Find where the given text appears and provide that cell's center as (X, Y) coordinate. 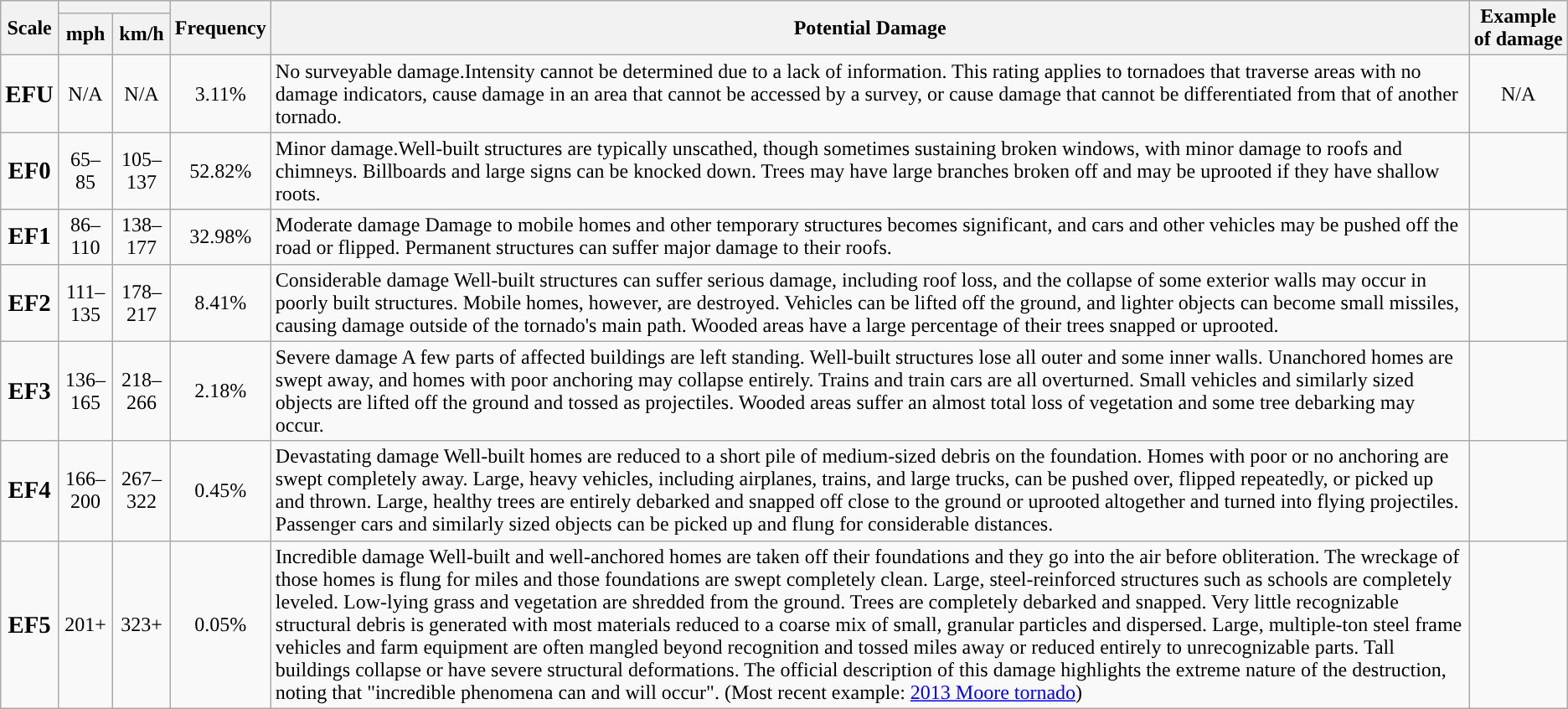
201+ (85, 624)
32.98% (220, 236)
52.82% (220, 171)
8.41% (220, 303)
Scale (30, 28)
0.45% (220, 491)
mph (85, 34)
218–266 (142, 391)
178–217 (142, 303)
267–322 (142, 491)
323+ (142, 624)
km/h (142, 34)
Potential Damage (869, 28)
EFU (30, 94)
EF5 (30, 624)
EF2 (30, 303)
0.05% (220, 624)
EF0 (30, 171)
EF1 (30, 236)
86–110 (85, 236)
136–165 (85, 391)
111–135 (85, 303)
Example of damage (1518, 28)
65–85 (85, 171)
166–200 (85, 491)
2.18% (220, 391)
Frequency (220, 28)
EF3 (30, 391)
EF4 (30, 491)
105–137 (142, 171)
3.11% (220, 94)
138–177 (142, 236)
